Extract the [x, y] coordinate from the center of the cell holding the provided text.  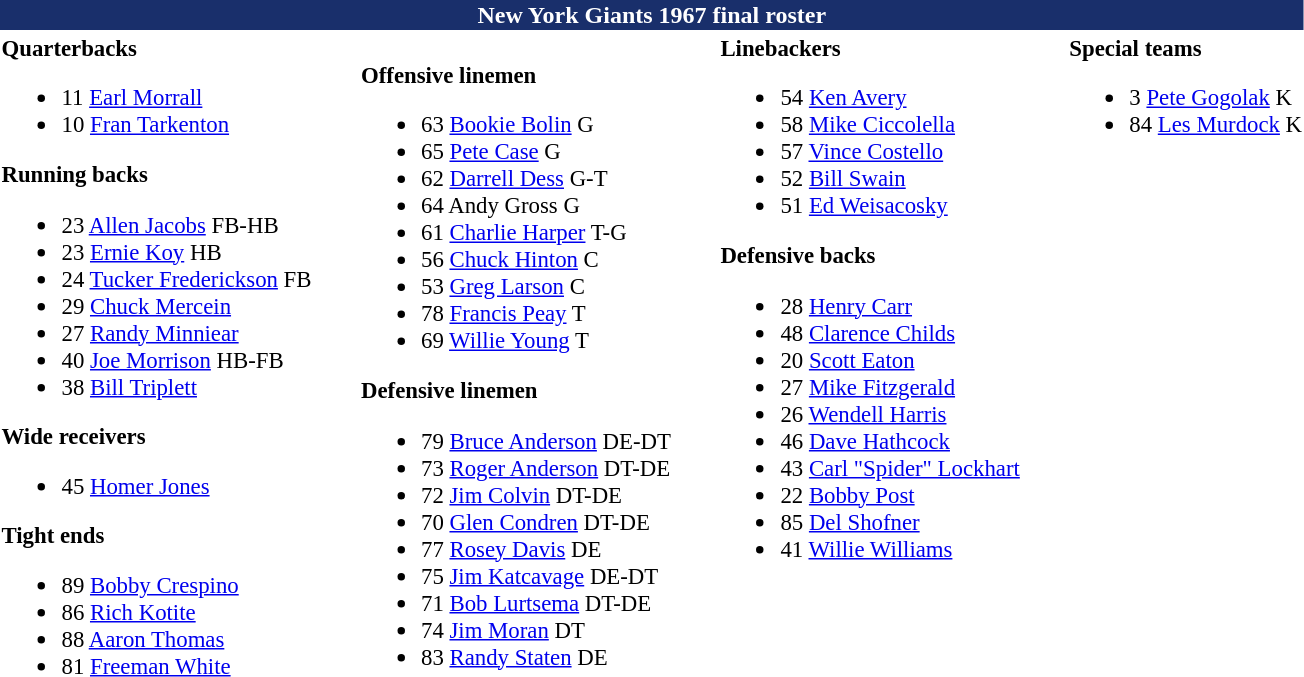
New York Giants 1967 final roster [652, 15]
